Return the [x, y] coordinate for the center point of the cell that contains the specified text.  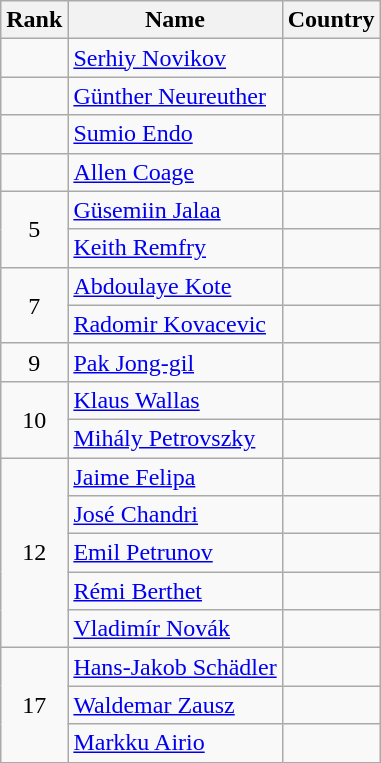
5 [34, 229]
Serhiy Novikov [175, 58]
Vladimír Novák [175, 629]
17 [34, 705]
Name [175, 20]
Emil Petrunov [175, 553]
12 [34, 553]
Rémi Berthet [175, 591]
Hans-Jakob Schädler [175, 667]
9 [34, 362]
José Chandri [175, 515]
Klaus Wallas [175, 400]
Radomir Kovacevic [175, 324]
10 [34, 419]
Pak Jong-gil [175, 362]
Güsemiin Jalaa [175, 210]
Markku Airio [175, 743]
Mihály Petrovszky [175, 438]
Abdoulaye Kote [175, 286]
Keith Remfry [175, 248]
Waldemar Zausz [175, 705]
Günther Neureuther [175, 96]
Rank [34, 20]
Country [331, 20]
Allen Coage [175, 172]
Jaime Felipa [175, 477]
Sumio Endo [175, 134]
7 [34, 305]
